For the text-containing cell, return its midpoint in (x, y) coordinate format. 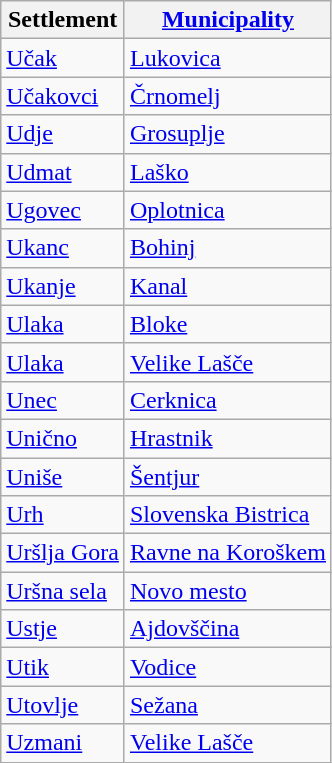
Ustje (63, 629)
Uzmani (63, 743)
Municipality (228, 20)
Novo mesto (228, 591)
Udmat (63, 172)
Učakovci (63, 96)
Kanal (228, 286)
Slovenska Bistrica (228, 515)
Bohinj (228, 248)
Bloke (228, 324)
Šentjur (228, 477)
Učak (63, 58)
Uršna sela (63, 591)
Ravne na Koroškem (228, 553)
Sežana (228, 705)
Udje (63, 134)
Ukanc (63, 248)
Vodice (228, 667)
Hrastnik (228, 438)
Laško (228, 172)
Cerknica (228, 400)
Črnomelj (228, 96)
Uniše (63, 477)
Ugovec (63, 210)
Urh (63, 515)
Utovlje (63, 705)
Grosuplje (228, 134)
Utik (63, 667)
Uršlja Gora (63, 553)
Ajdovščina (228, 629)
Oplotnica (228, 210)
Unec (63, 400)
Ukanje (63, 286)
Lukovica (228, 58)
Settlement (63, 20)
Unično (63, 438)
